Return the [x, y] coordinate for the center point of the cell that contains the specified text.  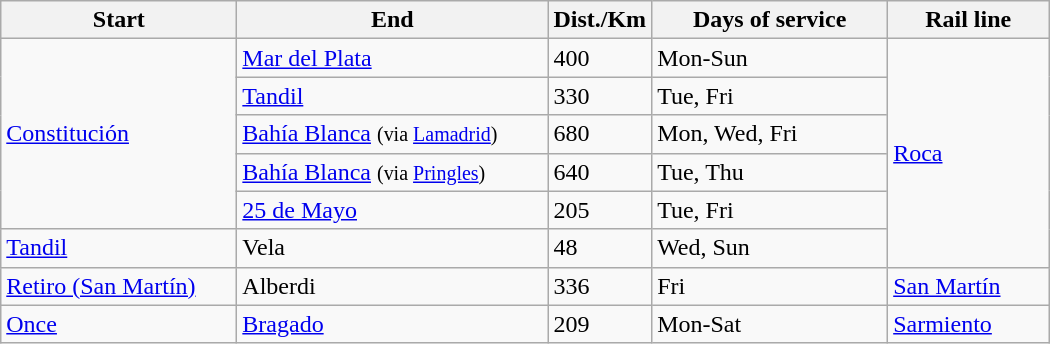
Mon-Sun [770, 58]
680 [600, 134]
400 [600, 58]
Fri [770, 286]
Bragado [392, 324]
Mar del Plata [392, 58]
Wed, Sun [770, 248]
Retiro (San Martín) [119, 286]
Start [119, 20]
Alberdi [392, 286]
Mon-Sat [770, 324]
Constitución [119, 134]
336 [600, 286]
48 [600, 248]
Bahía Blanca (via Pringles) [392, 172]
End [392, 20]
Once [119, 324]
205 [600, 210]
Vela [392, 248]
330 [600, 96]
Rail line [968, 20]
640 [600, 172]
Roca [968, 153]
Tue, Thu [770, 172]
Mon, Wed, Fri [770, 134]
209 [600, 324]
Sarmiento [968, 324]
25 de Mayo [392, 210]
San Martín [968, 286]
Bahía Blanca (via Lamadrid) [392, 134]
Dist./Km [600, 20]
Days of service [770, 20]
